Determine the [x, y] coordinate at the center of the cell enclosing the given text.  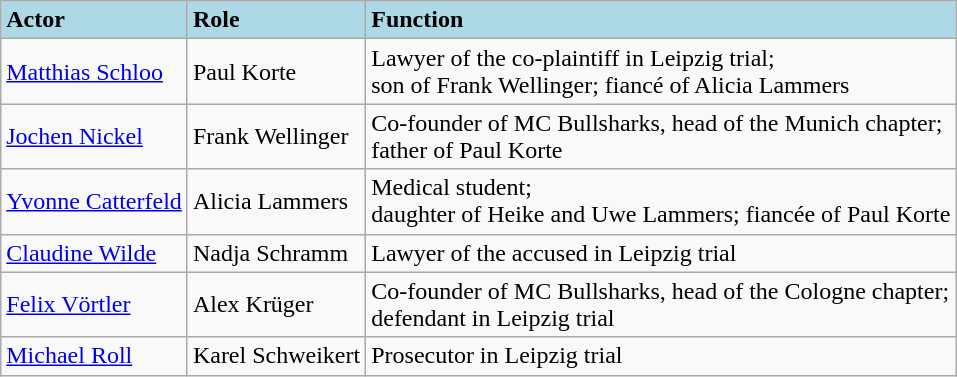
Nadja Schramm [276, 253]
Karel Schweikert [276, 356]
Co-founder of MC Bullsharks, head of the Munich chapter;father of Paul Korte [661, 136]
Jochen Nickel [94, 136]
Michael Roll [94, 356]
Alex Krüger [276, 304]
Paul Korte [276, 72]
Felix Vörtler [94, 304]
Prosecutor in Leipzig trial [661, 356]
Alicia Lammers [276, 202]
Matthias Schloo [94, 72]
Function [661, 20]
Lawyer of the co-plaintiff in Leipzig trial;son of Frank Wellinger; fiancé of Alicia Lammers [661, 72]
Role [276, 20]
Frank Wellinger [276, 136]
Actor [94, 20]
Co-founder of MC Bullsharks, head of the Cologne chapter;defendant in Leipzig trial [661, 304]
Claudine Wilde [94, 253]
Medical student;daughter of Heike and Uwe Lammers; fiancée of Paul Korte [661, 202]
Yvonne Catterfeld [94, 202]
Lawyer of the accused in Leipzig trial [661, 253]
